Detect which cell encompasses the target text, then output its (X, Y) center coordinate. 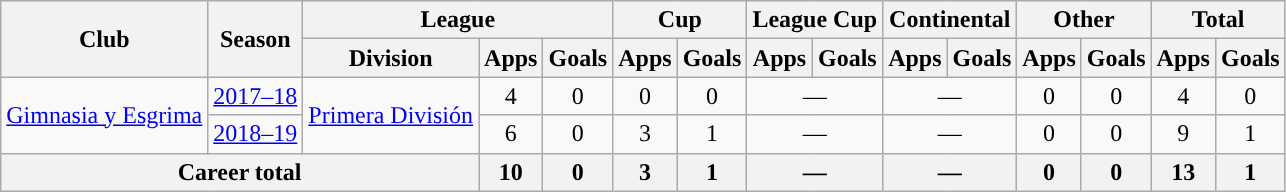
10 (511, 172)
League (458, 20)
Gimnasia y Esgrima (104, 115)
6 (511, 134)
Continental (950, 20)
Division (391, 58)
League Cup (815, 20)
2017–18 (256, 96)
Season (256, 39)
13 (1183, 172)
Club (104, 39)
2018–19 (256, 134)
Other (1084, 20)
9 (1183, 134)
Cup (680, 20)
Total (1218, 20)
Primera División (391, 115)
Career total (240, 172)
